Return [x, y] of the center of cell containing provided text 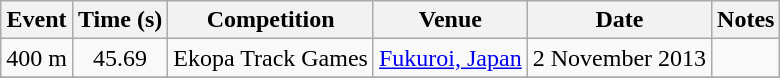
Venue [450, 20]
Ekopa Track Games [271, 58]
Event [37, 20]
Notes [746, 20]
45.69 [120, 58]
Competition [271, 20]
Fukuroi, Japan [450, 58]
Time (s) [120, 20]
2 November 2013 [619, 58]
Date [619, 20]
400 m [37, 58]
